Detect which cell encompasses the target text, then output its [X, Y] center coordinate. 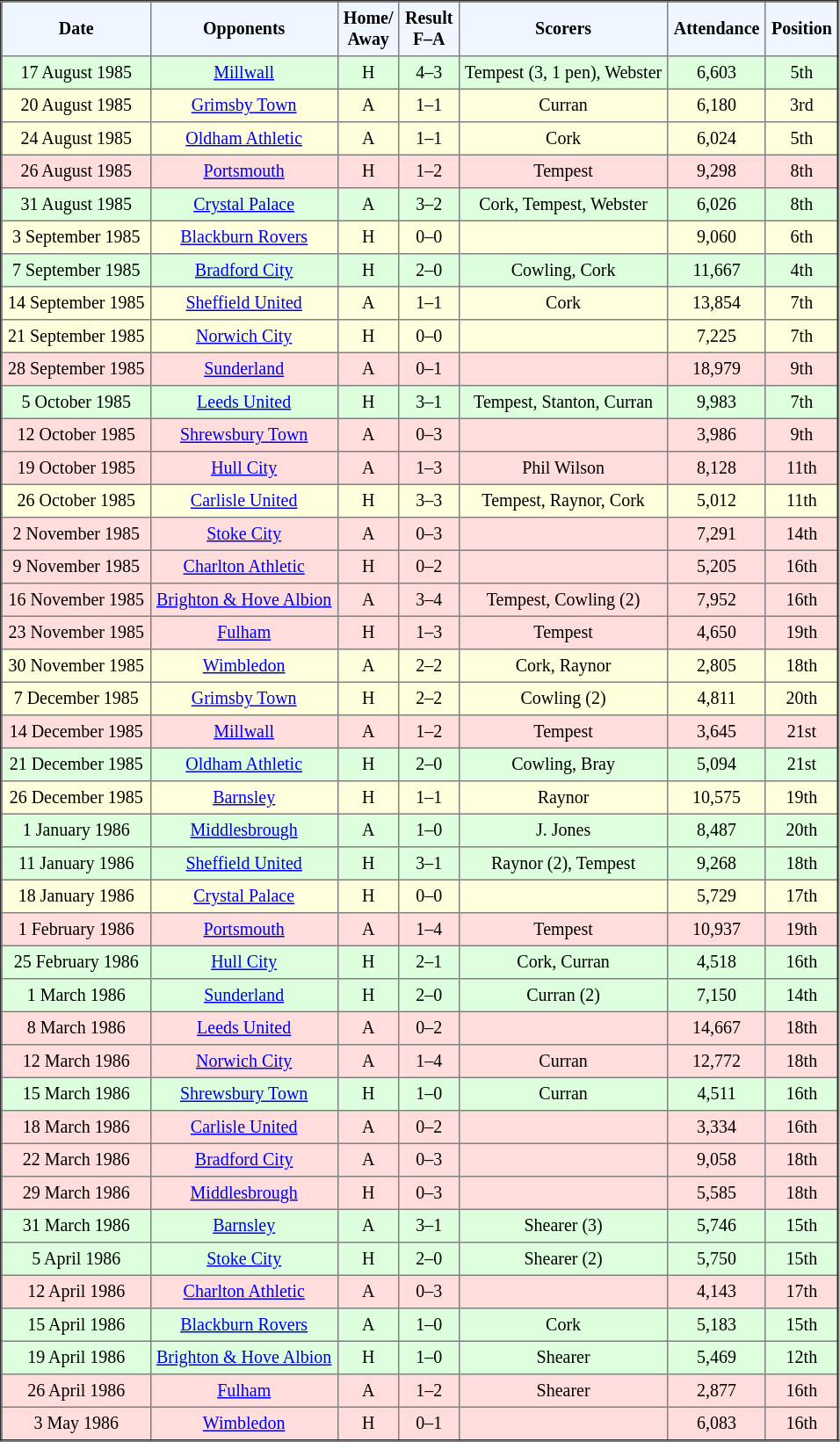
1 March 1986 [76, 996]
26 October 1985 [76, 501]
10,937 [717, 930]
6,603 [717, 73]
12 October 1985 [76, 435]
3rd [801, 105]
Tempest, Cowling (2) [563, 600]
9,058 [717, 1160]
4th [801, 271]
3–4 [429, 600]
12 April 1986 [76, 1292]
7 December 1985 [76, 699]
5,729 [717, 896]
4,511 [717, 1094]
Cowling, Bray [563, 764]
14,667 [717, 1028]
21 December 1985 [76, 764]
29 March 1986 [76, 1193]
9,983 [717, 402]
26 December 1985 [76, 798]
18 March 1986 [76, 1127]
2 November 1985 [76, 534]
19 April 1986 [76, 1358]
Shearer (2) [563, 1259]
Cork, Raynor [563, 666]
Raynor (2), Tempest [563, 864]
18,979 [717, 369]
5,469 [717, 1358]
7,291 [717, 534]
ResultF–A [429, 29]
Phil Wilson [563, 468]
6,024 [717, 139]
Raynor [563, 798]
24 August 1985 [76, 139]
2,877 [717, 1391]
11,667 [717, 271]
26 April 1986 [76, 1391]
15 April 1986 [76, 1325]
Cowling (2) [563, 699]
30 November 1985 [76, 666]
5,012 [717, 501]
2,805 [717, 666]
3–3 [429, 501]
6,026 [717, 205]
Position [801, 29]
10,575 [717, 798]
31 August 1985 [76, 205]
5,750 [717, 1259]
Cork, Curran [563, 962]
Cork, Tempest, Webster [563, 205]
22 March 1986 [76, 1160]
9 November 1985 [76, 567]
6,083 [717, 1424]
5,585 [717, 1193]
Attendance [717, 29]
8,487 [717, 830]
14 September 1985 [76, 303]
3 September 1985 [76, 237]
4,650 [717, 633]
9,298 [717, 171]
Tempest, Stanton, Curran [563, 402]
25 February 1986 [76, 962]
Shearer (3) [563, 1226]
23 November 1985 [76, 633]
Tempest, Raynor, Cork [563, 501]
Opponents [244, 29]
7,952 [717, 600]
12th [801, 1358]
9,268 [717, 864]
3 May 1986 [76, 1424]
Cowling, Cork [563, 271]
5,094 [717, 764]
4,811 [717, 699]
Tempest (3, 1 pen), Webster [563, 73]
5,183 [717, 1325]
18 January 1986 [76, 896]
Home/Away [368, 29]
28 September 1985 [76, 369]
12,772 [717, 1062]
14 December 1985 [76, 732]
1 January 1986 [76, 830]
31 March 1986 [76, 1226]
16 November 1985 [76, 600]
3–2 [429, 205]
4–3 [429, 73]
Curran (2) [563, 996]
4,143 [717, 1292]
J. Jones [563, 830]
5 April 1986 [76, 1259]
5,746 [717, 1226]
26 August 1985 [76, 171]
15 March 1986 [76, 1094]
Scorers [563, 29]
2–1 [429, 962]
Date [76, 29]
3,645 [717, 732]
8 March 1986 [76, 1028]
7 September 1985 [76, 271]
3,986 [717, 435]
20 August 1985 [76, 105]
1 February 1986 [76, 930]
4,518 [717, 962]
11 January 1986 [76, 864]
7,150 [717, 996]
6th [801, 237]
19 October 1985 [76, 468]
8,128 [717, 468]
3,334 [717, 1127]
7,225 [717, 337]
21 September 1985 [76, 337]
13,854 [717, 303]
5 October 1985 [76, 402]
12 March 1986 [76, 1062]
6,180 [717, 105]
17 August 1985 [76, 73]
9,060 [717, 237]
5,205 [717, 567]
